Extract the (X, Y) coordinate from the center of the cell holding the provided text.  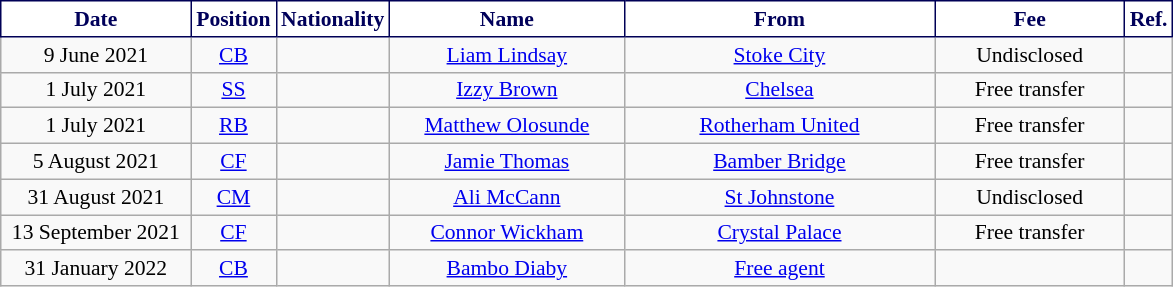
From (779, 19)
Connor Wickham (506, 233)
Date (96, 19)
31 August 2021 (96, 197)
Stoke City (779, 55)
Fee (1030, 19)
Liam Lindsay (506, 55)
5 August 2021 (96, 162)
Chelsea (779, 90)
Free agent (779, 269)
Bamber Bridge (779, 162)
Crystal Palace (779, 233)
RB (234, 126)
Bambo Diaby (506, 269)
Ref. (1149, 19)
SS (234, 90)
13 September 2021 (96, 233)
Jamie Thomas (506, 162)
Nationality (332, 19)
St Johnstone (779, 197)
Rotherham United (779, 126)
Ali McCann (506, 197)
Izzy Brown (506, 90)
31 January 2022 (96, 269)
CM (234, 197)
Matthew Olosunde (506, 126)
Name (506, 19)
Position (234, 19)
9 June 2021 (96, 55)
